Locate the cell with the specified text and output its [X, Y] center coordinate. 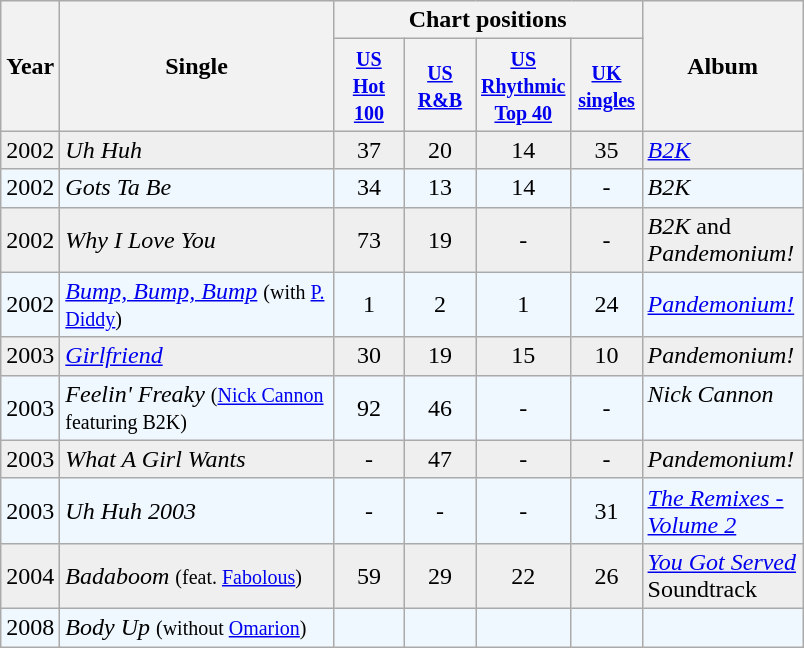
15 [524, 356]
13 [440, 188]
US Rhythmic Top 40 [524, 85]
22 [524, 576]
Uh Huh 2003 [197, 510]
2008 [30, 627]
34 [368, 188]
2004 [30, 576]
Why I Love You [197, 240]
Girlfriend [197, 356]
35 [606, 150]
2 [440, 304]
US Hot 100 [368, 85]
46 [440, 408]
Badaboom (feat. Fabolous) [197, 576]
73 [368, 240]
Nick Cannon [722, 408]
29 [440, 576]
26 [606, 576]
Body Up (without Omarion) [197, 627]
You Got Served Soundtrack [722, 576]
59 [368, 576]
B2K and Pandemonium! [722, 240]
92 [368, 408]
Single [197, 66]
What A Girl Wants [197, 459]
The Remixes - Volume 2 [722, 510]
Uh Huh [197, 150]
Album [722, 66]
20 [440, 150]
Gots Ta Be [197, 188]
Chart positions [488, 20]
Year [30, 66]
37 [368, 150]
30 [368, 356]
31 [606, 510]
US R&B [440, 85]
47 [440, 459]
24 [606, 304]
Feelin' Freaky (Nick Cannon featuring B2K) [197, 408]
10 [606, 356]
UK singles [606, 85]
Bump, Bump, Bump (with P. Diddy) [197, 304]
